Search for the cell housing the specified text and yield its [X, Y] center coordinate. 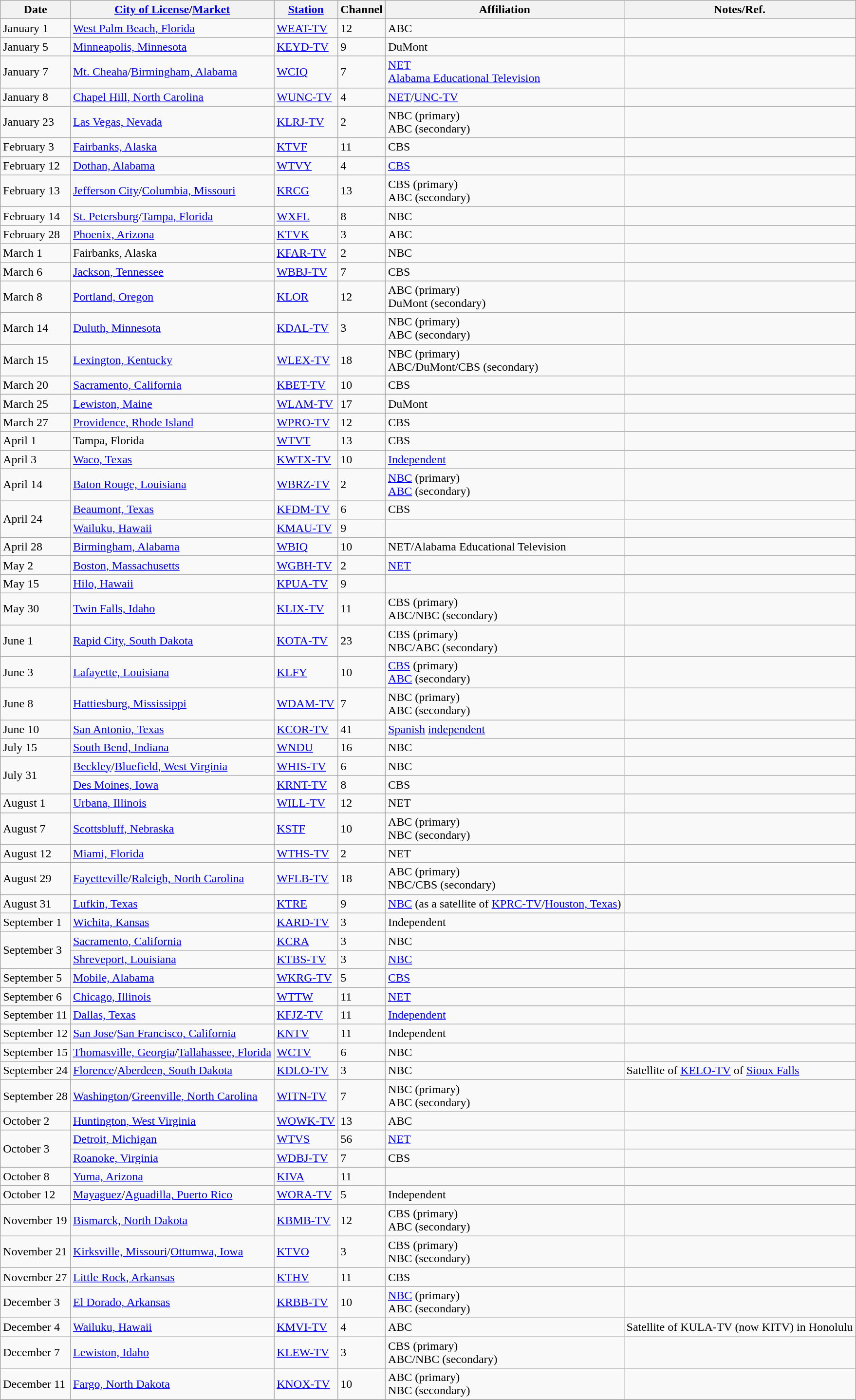
WCTV [306, 1052]
Tampa, Florida [172, 441]
WLEX-TV [306, 360]
September 28 [36, 1096]
16 [362, 748]
March 15 [36, 360]
Waco, Texas [172, 459]
WORA-TV [306, 1195]
WUNC-TV [306, 97]
Portland, Oregon [172, 297]
May 30 [36, 609]
KDAL-TV [306, 328]
NET Alabama Educational Television [504, 72]
July 15 [36, 748]
KWTX-TV [306, 459]
KLRJ-TV [306, 122]
November 27 [36, 1277]
December 7 [36, 1352]
March 1 [36, 253]
Dothan, Alabama [172, 166]
November 21 [36, 1252]
KRBB-TV [306, 1302]
Washington/Greenville, North Carolina [172, 1096]
NBC (as a satellite of KPRC-TV/Houston, Texas) [504, 904]
September 24 [36, 1071]
WTTW [306, 996]
Boston, Massachusetts [172, 565]
WBBJ-TV [306, 271]
WFLB-TV [306, 879]
KFJZ-TV [306, 1015]
December 11 [36, 1384]
San Jose/San Francisco, California [172, 1034]
Las Vegas, Nevada [172, 122]
WILL-TV [306, 803]
KEYD-TV [306, 47]
KOTA-TV [306, 640]
Detroit, Michigan [172, 1139]
WEAT-TV [306, 28]
Wichita, Kansas [172, 922]
September 15 [36, 1052]
Florence/Aberdeen, South Dakota [172, 1071]
Fayetteville/Raleigh, North Carolina [172, 879]
Channel [362, 10]
WTVT [306, 441]
WTVS [306, 1139]
Bismarck, North Dakota [172, 1220]
Satellite of KELO-TV of Sioux Falls [740, 1071]
WITN-TV [306, 1096]
January 8 [36, 97]
August 12 [36, 853]
WXFL [306, 216]
WHIS-TV [306, 766]
KBET-TV [306, 385]
KRNT-TV [306, 785]
KPUA-TV [306, 584]
May 15 [36, 584]
Roanoke, Virginia [172, 1158]
January 7 [36, 72]
KRCG [306, 191]
December 4 [36, 1327]
Fargo, North Dakota [172, 1384]
WNDU [306, 748]
Date [36, 10]
Spanish independent [504, 729]
February 14 [36, 216]
October 3 [36, 1149]
June 1 [36, 640]
St. Petersburg/Tampa, Florida [172, 216]
Yuma, Arizona [172, 1176]
April 3 [36, 459]
Mobile, Alabama [172, 978]
April 14 [36, 484]
Jackson, Tennessee [172, 271]
El Dorado, Arkansas [172, 1302]
WBRZ-TV [306, 484]
February 13 [36, 191]
NET/Alabama Educational Television [504, 547]
March 6 [36, 271]
Thomasville, Georgia/Tallahassee, Florida [172, 1052]
Des Moines, Iowa [172, 785]
Chapel Hill, North Carolina [172, 97]
WKRG-TV [306, 978]
April 1 [36, 441]
San Antonio, Texas [172, 729]
KMAU-TV [306, 528]
WPRO-TV [306, 422]
NET/UNC-TV [504, 97]
March 27 [36, 422]
WTVY [306, 166]
WDBJ-TV [306, 1158]
August 1 [36, 803]
CBS (primary) NBC/ABC (secondary) [504, 640]
February 3 [36, 147]
56 [362, 1139]
WTHS-TV [306, 853]
March 14 [36, 328]
August 29 [36, 879]
Little Rock, Arkansas [172, 1277]
Baton Rouge, Louisiana [172, 484]
Shreveport, Louisiana [172, 959]
KARD-TV [306, 922]
Twin Falls, Idaho [172, 609]
Lafayette, Louisiana [172, 672]
August 31 [36, 904]
KCRA [306, 941]
KTVK [306, 234]
June 10 [36, 729]
KLIX-TV [306, 609]
WGBH-TV [306, 565]
KIVA [306, 1176]
Lewiston, Maine [172, 404]
Station [306, 10]
WCIQ [306, 72]
KTRE [306, 904]
Jefferson City/Columbia, Missouri [172, 191]
Chicago, Illinois [172, 996]
CBS (primary) NBC (secondary) [504, 1252]
23 [362, 640]
March 20 [36, 385]
Scottsbluff, Nebraska [172, 828]
September 12 [36, 1034]
South Bend, Indiana [172, 748]
Mayaguez/Aguadilla, Puerto Rico [172, 1195]
November 19 [36, 1220]
KFDM-TV [306, 510]
KLEW-TV [306, 1352]
March 25 [36, 404]
Minneapolis, Minnesota [172, 47]
ABC (primary) NBC/CBS (secondary) [504, 879]
July 31 [36, 776]
Kirksville, Missouri/Ottumwa, Iowa [172, 1252]
KLFY [306, 672]
April 24 [36, 519]
KBMB-TV [306, 1220]
KTVF [306, 147]
KNTV [306, 1034]
September 1 [36, 922]
September 11 [36, 1015]
Providence, Rhode Island [172, 422]
17 [362, 404]
Huntington, West Virginia [172, 1121]
WBIQ [306, 547]
City of License/Market [172, 10]
ABC (primary) DuMont (secondary) [504, 297]
WOWK-TV [306, 1121]
June 3 [36, 672]
KLOR [306, 297]
KTHV [306, 1277]
Phoenix, Arizona [172, 234]
WLAM-TV [306, 404]
October 8 [36, 1176]
April 28 [36, 547]
Dallas, Texas [172, 1015]
Mt. Cheaha/Birmingham, Alabama [172, 72]
Urbana, Illinois [172, 803]
Satellite of KULA-TV (now KITV) in Honolulu [740, 1327]
Notes/Ref. [740, 10]
September 6 [36, 996]
KTVO [306, 1252]
West Palm Beach, Florida [172, 28]
WDAM-TV [306, 704]
Lewiston, Idaho [172, 1352]
March 8 [36, 297]
KTBS-TV [306, 959]
September 5 [36, 978]
KSTF [306, 828]
Birmingham, Alabama [172, 547]
Beckley/Bluefield, West Virginia [172, 766]
Affiliation [504, 10]
KNOX-TV [306, 1384]
41 [362, 729]
NBC (primary) ABC/DuMont/CBS (secondary) [504, 360]
Miami, Florida [172, 853]
KFAR-TV [306, 253]
October 12 [36, 1195]
KMVI-TV [306, 1327]
January 5 [36, 47]
KDLO-TV [306, 1071]
January 1 [36, 28]
October 2 [36, 1121]
Hilo, Hawaii [172, 584]
February 28 [36, 234]
Beaumont, Texas [172, 510]
December 3 [36, 1302]
Lufkin, Texas [172, 904]
Duluth, Minnesota [172, 328]
September 3 [36, 950]
February 12 [36, 166]
Rapid City, South Dakota [172, 640]
June 8 [36, 704]
KCOR-TV [306, 729]
Hattiesburg, Mississippi [172, 704]
August 7 [36, 828]
May 2 [36, 565]
January 23 [36, 122]
Lexington, Kentucky [172, 360]
